Identify which cell holds the provided text, then report its [x, y] central coordinate. 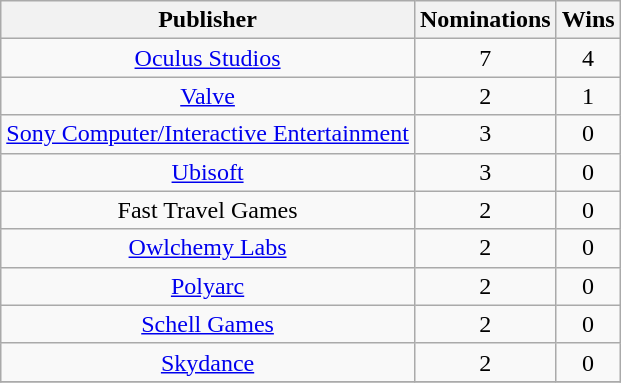
Polyarc [208, 286]
Sony Computer/Interactive Entertainment [208, 134]
Owlchemy Labs [208, 248]
Nominations [485, 20]
1 [588, 96]
Oculus Studios [208, 58]
Skydance [208, 362]
Ubisoft [208, 172]
Schell Games [208, 324]
7 [485, 58]
Valve [208, 96]
Wins [588, 20]
Publisher [208, 20]
Fast Travel Games [208, 210]
4 [588, 58]
